Capture the cell that displays the provided text and extract its [X, Y] central coordinate. 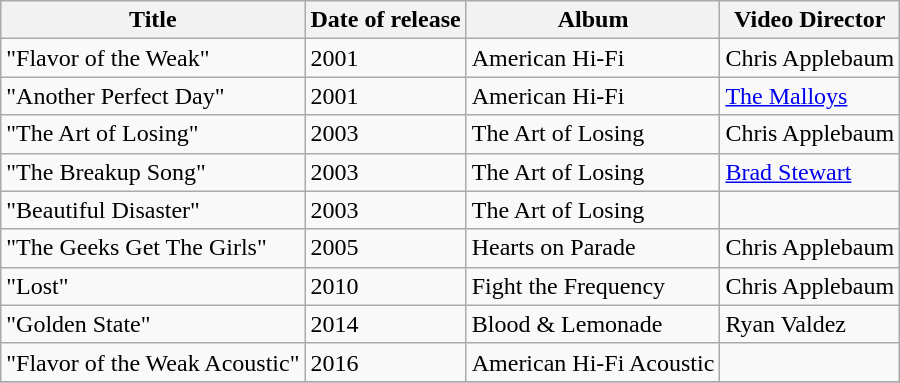
Blood & Lemonade [593, 324]
"The Art of Losing" [153, 134]
Album [593, 20]
American Hi-Fi Acoustic [593, 362]
"Flavor of the Weak" [153, 58]
"The Breakup Song" [153, 172]
Ryan Valdez [810, 324]
2016 [386, 362]
2010 [386, 286]
"Flavor of the Weak Acoustic" [153, 362]
"Lost" [153, 286]
Fight the Frequency [593, 286]
2014 [386, 324]
Title [153, 20]
Date of release [386, 20]
Hearts on Parade [593, 248]
The Malloys [810, 96]
Video Director [810, 20]
Brad Stewart [810, 172]
"Beautiful Disaster" [153, 210]
2005 [386, 248]
"Golden State" [153, 324]
"The Geeks Get The Girls" [153, 248]
"Another Perfect Day" [153, 96]
